Extract the [x, y] coordinate from the center of the cell holding the provided text.  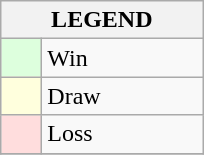
LEGEND [102, 20]
Win [122, 58]
Draw [122, 96]
Loss [122, 134]
